Capture the cell that displays the provided text and extract its [x, y] central coordinate. 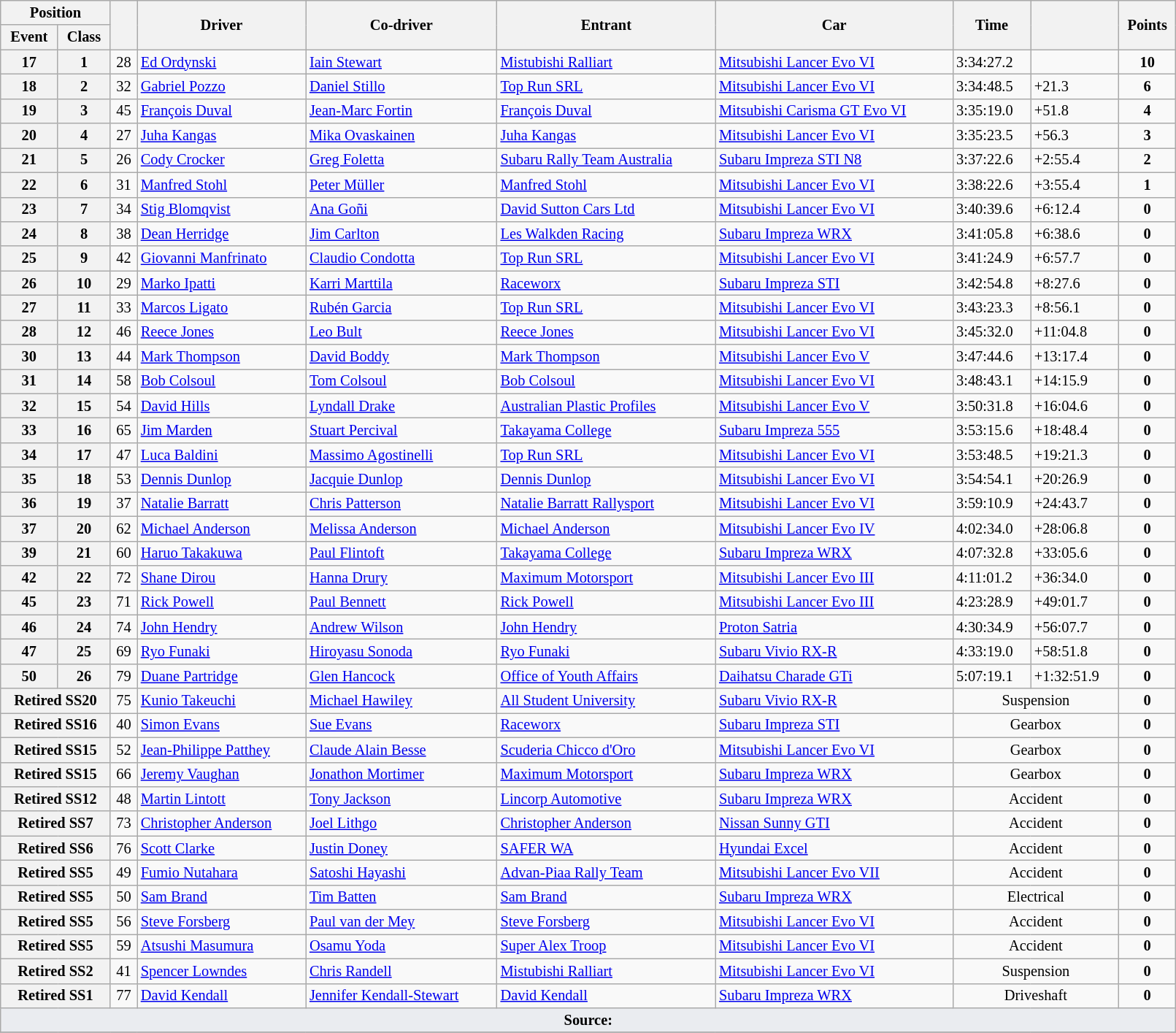
SAFER WA [607, 848]
Massimo Agostinelli [401, 455]
+49:01.7 [1075, 602]
5:07:19.1 [991, 676]
Martin Lintott [222, 799]
Mitsubishi Lancer Evo VII [834, 872]
3:53:15.6 [991, 430]
4:07:32.8 [991, 553]
36 [29, 504]
11 [84, 307]
Jean-Marc Fortin [401, 111]
Spencer Lowndes [222, 971]
66 [124, 775]
3:35:19.0 [991, 111]
Retired SS2 [55, 971]
Hiroyasu Sonoda [401, 651]
44 [124, 357]
Retired SS1 [55, 996]
Duane Partridge [222, 676]
Daihatsu Charade GTi [834, 676]
+8:27.6 [1075, 283]
3:45:32.0 [991, 332]
Mitsubishi Lancer Evo IV [834, 529]
Natalie Barratt [222, 504]
3:34:27.2 [991, 62]
3:40:39.6 [991, 210]
Osamu Yoda [401, 946]
David Sutton Cars Ltd [607, 210]
Subaru Impreza STI N8 [834, 160]
3:34:48.5 [991, 86]
Kunio Takeuchi [222, 701]
+6:57.7 [1075, 258]
Les Walkden Racing [607, 234]
Stig Blomqvist [222, 210]
73 [124, 823]
Car [834, 25]
59 [124, 946]
Fumio Nutahara [222, 872]
+16:04.6 [1075, 406]
Lincorp Automotive [607, 799]
Sue Evans [401, 725]
Subaru Impreza 555 [834, 430]
Marko Ipatti [222, 283]
Office of Youth Affairs [607, 676]
+58:51.8 [1075, 651]
Proton Satria [834, 627]
3:47:44.6 [991, 357]
Chris Patterson [401, 504]
3:41:24.9 [991, 258]
+20:26.9 [1075, 480]
+19:21.3 [1075, 455]
Paul Flintoft [401, 553]
Hyundai Excel [834, 848]
35 [29, 480]
Australian Plastic Profiles [607, 406]
Nissan Sunny GTI [834, 823]
Lyndall Drake [401, 406]
+2:55.4 [1075, 160]
+21.3 [1075, 86]
Ana Goñi [401, 210]
40 [124, 725]
+8:56.1 [1075, 307]
Rubén Garcia [401, 307]
Hanna Drury [401, 577]
3:48:43.1 [991, 381]
Greg Foletta [401, 160]
Retired SS6 [55, 848]
+33:05.6 [1075, 553]
Jim Marden [222, 430]
72 [124, 577]
Marcos Ligato [222, 307]
Class [84, 37]
+14:15.9 [1075, 381]
13 [84, 357]
39 [29, 553]
41 [124, 971]
Natalie Barratt Rallysport [607, 504]
Michael Hawiley [401, 701]
53 [124, 480]
4:02:34.0 [991, 529]
Jeremy Vaughan [222, 775]
79 [124, 676]
7 [84, 210]
56 [124, 922]
Tim Batten [401, 897]
74 [124, 627]
3:42:54.8 [991, 283]
Haruo Takakuwa [222, 553]
Advan-Piaa Rally Team [607, 872]
Electrical [1035, 897]
4:23:28.9 [991, 602]
Simon Evans [222, 725]
Tony Jackson [401, 799]
Giovanni Manfrinato [222, 258]
Chris Randell [401, 971]
3:43:23.3 [991, 307]
48 [124, 799]
+51.8 [1075, 111]
David Hills [222, 406]
Jonathon Mortimer [401, 775]
52 [124, 750]
4:30:34.9 [991, 627]
15 [84, 406]
Leo Bult [401, 332]
Cody Crocker [222, 160]
65 [124, 430]
3:35:23.5 [991, 136]
3:41:05.8 [991, 234]
Scuderia Chicco d'Oro [607, 750]
3:50:31.8 [991, 406]
Dean Herridge [222, 234]
+28:06.8 [1075, 529]
3:37:22.6 [991, 160]
5 [84, 160]
Retired SS12 [55, 799]
16 [84, 430]
71 [124, 602]
Event [29, 37]
4:11:01.2 [991, 577]
All Student University [607, 701]
3:53:48.5 [991, 455]
Gabriel Pozzo [222, 86]
29 [124, 283]
Retired SS7 [55, 823]
3:59:10.9 [991, 504]
Justin Doney [401, 848]
76 [124, 848]
Satoshi Hayashi [401, 872]
Glen Hancock [401, 676]
+24:43.7 [1075, 504]
+1:32:51.9 [1075, 676]
Jacquie Dunlop [401, 480]
Jim Carlton [401, 234]
54 [124, 406]
Source: [588, 1020]
Retired SS20 [55, 701]
+18:48.4 [1075, 430]
14 [84, 381]
69 [124, 651]
Ed Ordynski [222, 62]
Scott Clarke [222, 848]
8 [84, 234]
Tom Colsoul [401, 381]
Driveshaft [1035, 996]
Paul van der Mey [401, 922]
Andrew Wilson [401, 627]
+13:17.4 [1075, 357]
Points [1147, 25]
3:38:22.6 [991, 185]
Jean-Philippe Patthey [222, 750]
Entrant [607, 25]
62 [124, 529]
Mika Ovaskainen [401, 136]
Position [55, 12]
75 [124, 701]
Stuart Percival [401, 430]
+56.3 [1075, 136]
9 [84, 258]
Time [991, 25]
12 [84, 332]
Jennifer Kendall-Stewart [401, 996]
+11:04.8 [1075, 332]
30 [29, 357]
Peter Müller [401, 185]
Mitsubishi Carisma GT Evo VI [834, 111]
Atsushi Masumura [222, 946]
Shane Dirou [222, 577]
+6:38.6 [1075, 234]
Super Alex Troop [607, 946]
Retired SS16 [55, 725]
Joel Lithgo [401, 823]
+6:12.4 [1075, 210]
77 [124, 996]
+56:07.7 [1075, 627]
Subaru Rally Team Australia [607, 160]
Luca Baldini [222, 455]
David Boddy [401, 357]
Daniel Stillo [401, 86]
3:54:54.1 [991, 480]
58 [124, 381]
Claude Alain Besse [401, 750]
60 [124, 553]
38 [124, 234]
Karri Marttila [401, 283]
Iain Stewart [401, 62]
4:33:19.0 [991, 651]
Claudio Condotta [401, 258]
Paul Bennett [401, 602]
+3:55.4 [1075, 185]
49 [124, 872]
Co-driver [401, 25]
Driver [222, 25]
Melissa Anderson [401, 529]
+36:34.0 [1075, 577]
